Find where the given text appears and provide that cell's center as (x, y) coordinate. 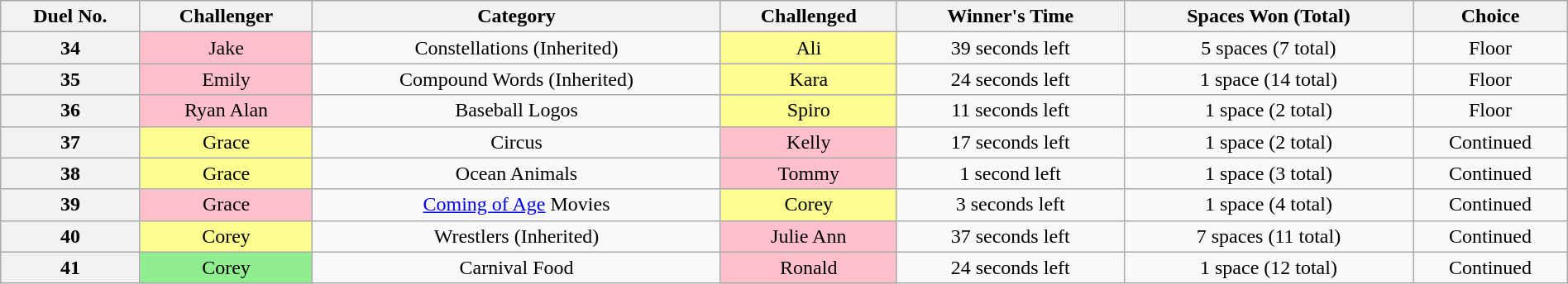
35 (70, 79)
38 (70, 173)
Jake (227, 48)
39 (70, 205)
Ocean Animals (516, 173)
34 (70, 48)
Winner's Time (1011, 17)
Ali (809, 48)
Spaces Won (Total) (1269, 17)
37 (70, 142)
1 space (4 total) (1269, 205)
5 spaces (7 total) (1269, 48)
Kelly (809, 142)
1 space (12 total) (1269, 267)
Baseball Logos (516, 111)
41 (70, 267)
1 space (14 total) (1269, 79)
7 spaces (11 total) (1269, 236)
Challenged (809, 17)
Duel No. (70, 17)
Tommy (809, 173)
11 seconds left (1011, 111)
Emily (227, 79)
Choice (1490, 17)
1 space (3 total) (1269, 173)
39 seconds left (1011, 48)
Spiro (809, 111)
Compound Words (Inherited) (516, 79)
40 (70, 236)
1 second left (1011, 173)
Coming of Age Movies (516, 205)
17 seconds left (1011, 142)
Circus (516, 142)
Ryan Alan (227, 111)
Category (516, 17)
36 (70, 111)
Ronald (809, 267)
37 seconds left (1011, 236)
Julie Ann (809, 236)
Challenger (227, 17)
Carnival Food (516, 267)
Wrestlers (Inherited) (516, 236)
Constellations (Inherited) (516, 48)
3 seconds left (1011, 205)
Kara (809, 79)
